For the text-containing cell, return its midpoint in (X, Y) coordinate format. 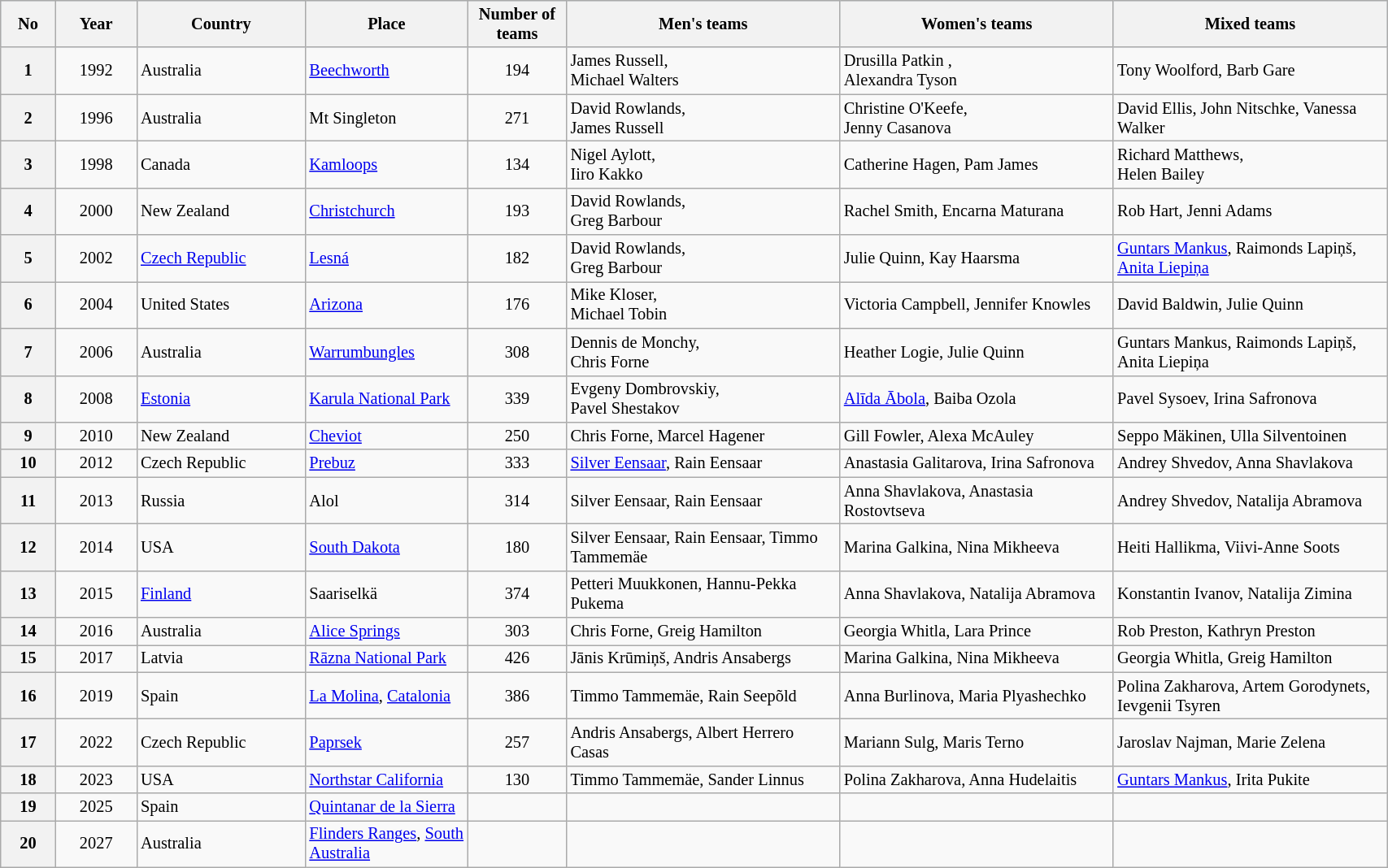
James Russell,Michael Walters (703, 71)
Beechworth (386, 71)
Guntars Mankus, Irita Pukite (1250, 779)
Heather Logie, Julie Quinn (977, 352)
Rob Hart, Jenni Adams (1250, 211)
2025 (96, 807)
Polina Zakharova, Anna Hudelaitis (977, 779)
Kamloops (386, 164)
194 (517, 71)
Northstar California (386, 779)
15 (28, 658)
Petteri Muukkonen, Hannu-Pekka Pukema (703, 594)
Andris Ansabergs, Albert Herrero Casas (703, 742)
303 (517, 631)
Place (386, 24)
Mariann Sulg, Maris Terno (977, 742)
182 (517, 258)
Warrumbungles (386, 352)
6 (28, 305)
La Molina, Catalonia (386, 696)
13 (28, 594)
314 (517, 501)
Mt Singleton (386, 118)
Andrey Shvedov, Natalija Abramova (1250, 501)
Cheviot (386, 436)
Quintanar de la Sierra (386, 807)
9 (28, 436)
Anastasia Galitarova, Irina Safronova (977, 463)
1992 (96, 71)
Mike Kloser,Michael Tobin (703, 305)
Women's teams (977, 24)
2022 (96, 742)
2016 (96, 631)
No (28, 24)
250 (517, 436)
2000 (96, 211)
1 (28, 71)
Christine O'Keefe,Jenny Casanova (977, 118)
2008 (96, 399)
5 (28, 258)
Andrey Shvedov, Anna Shavlakova (1250, 463)
18 (28, 779)
Seppo Mäkinen, Ulla Silventoinen (1250, 436)
2013 (96, 501)
David Rowlands,James Russell (703, 118)
12 (28, 547)
20 (28, 844)
United States (221, 305)
Year (96, 24)
Number of teams (517, 24)
2 (28, 118)
Jānis Krūmiņš, Andris Ansabergs (703, 658)
130 (517, 779)
4 (28, 211)
Finland (221, 594)
Evgeny Dombrovskiy,Pavel Shestakov (703, 399)
2023 (96, 779)
2027 (96, 844)
Drusilla Patkin ,Alexandra Tyson (977, 71)
308 (517, 352)
Karula National Park (386, 399)
339 (517, 399)
8 (28, 399)
2015 (96, 594)
386 (517, 696)
Country (221, 24)
1996 (96, 118)
Anna Burlinova, Maria Plyashechko (977, 696)
Georgia Whitla, Lara Prince (977, 631)
19 (28, 807)
David Baldwin, Julie Quinn (1250, 305)
Jaroslav Najman, Marie Zelena (1250, 742)
271 (517, 118)
Gill Fowler, Alexa McAuley (977, 436)
Richard Matthews,Helen Bailey (1250, 164)
Polina Zakharova, Artem Gorodynets, Ievgenii Tsyren (1250, 696)
426 (517, 658)
193 (517, 211)
134 (517, 164)
South Dakota (386, 547)
Timmo Tammemäe, Sander Linnus (703, 779)
Timmo Tammemäe, Rain Seepõld (703, 696)
Heiti Hallikma, Viivi-Anne Soots (1250, 547)
176 (517, 305)
2006 (96, 352)
Canada (221, 164)
Chris Forne, Marcel Hagener (703, 436)
Russia (221, 501)
Alol (386, 501)
Rāzna National Park (386, 658)
333 (517, 463)
Anna Shavlakova, Natalija Abramova (977, 594)
Chris Forne, Greig Hamilton (703, 631)
Paprsek (386, 742)
257 (517, 742)
374 (517, 594)
2004 (96, 305)
16 (28, 696)
7 (28, 352)
Flinders Ranges, South Australia (386, 844)
Pavel Sysoev, Irina Safronova (1250, 399)
Catherine Hagen, Pam James (977, 164)
Victoria Campbell, Jennifer Knowles (977, 305)
3 (28, 164)
David Ellis, John Nitschke, Vanessa Walker (1250, 118)
Rachel Smith, Encarna Maturana (977, 211)
Alice Springs (386, 631)
Alīda Ābola, Baiba Ozola (977, 399)
Rob Preston, Kathryn Preston (1250, 631)
Saariselkä (386, 594)
17 (28, 742)
10 (28, 463)
Julie Quinn, Kay Haarsma (977, 258)
Tony Woolford, Barb Gare (1250, 71)
Georgia Whitla, Greig Hamilton (1250, 658)
Mixed teams (1250, 24)
Nigel Aylott, Iiro Kakko (703, 164)
Silver Eensaar, Rain Eensaar, Timmo Tammemäe (703, 547)
2002 (96, 258)
Lesná (386, 258)
Anna Shavlakova, Anastasia Rostovtseva (977, 501)
14 (28, 631)
2014 (96, 547)
Estonia (221, 399)
Christchurch (386, 211)
Konstantin Ivanov, Natalija Zimina (1250, 594)
2010 (96, 436)
Dennis de Monchy,Chris Forne (703, 352)
1998 (96, 164)
Latvia (221, 658)
180 (517, 547)
Prebuz (386, 463)
2019 (96, 696)
11 (28, 501)
2017 (96, 658)
Men's teams (703, 24)
2012 (96, 463)
Arizona (386, 305)
